Determine the [X, Y] coordinate at the center of the cell enclosing the given text.  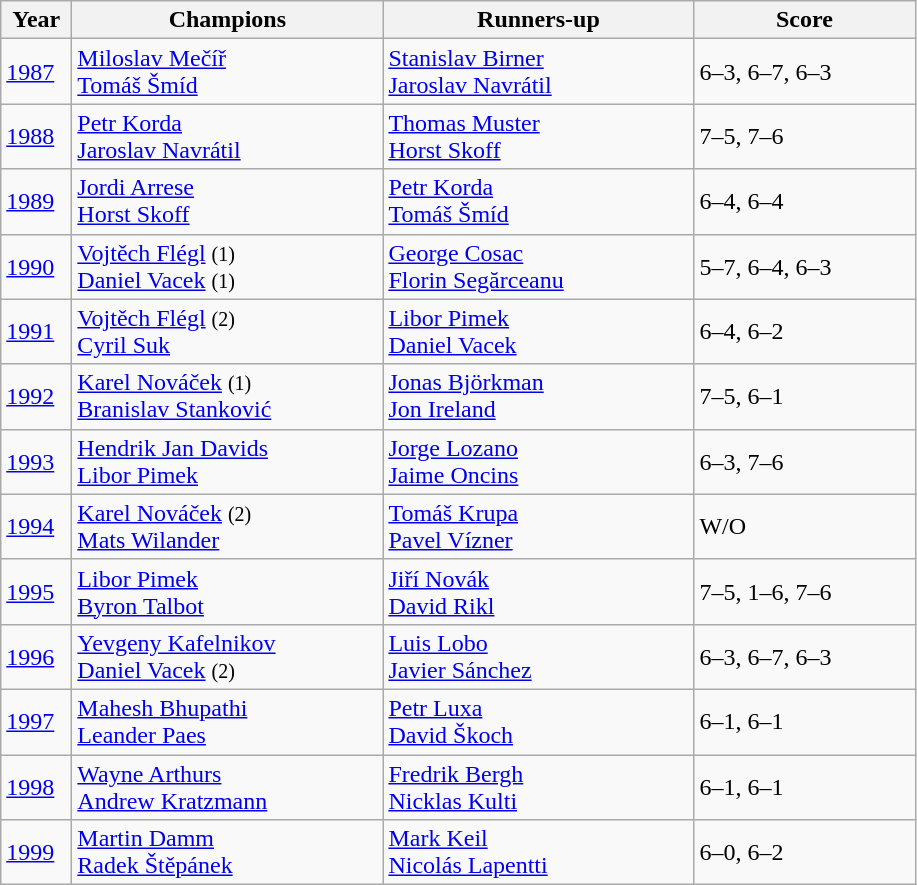
1999 [36, 852]
1992 [36, 396]
1993 [36, 462]
1995 [36, 592]
Jorge Lozano Jaime Oncins [538, 462]
Vojtěch Flégl (2) Cyril Suk [228, 332]
6–3, 7–6 [804, 462]
Jonas Björkman Jon Ireland [538, 396]
Petr Korda Tomáš Šmíd [538, 202]
Libor Pimek Daniel Vacek [538, 332]
1987 [36, 72]
Libor Pimek Byron Talbot [228, 592]
6–4, 6–2 [804, 332]
George Cosac Florin Segărceanu [538, 266]
Jiří Novák David Rikl [538, 592]
Stanislav Birner Jaroslav Navrátil [538, 72]
6–0, 6–2 [804, 852]
Wayne Arthurs Andrew Kratzmann [228, 786]
Luis Lobo Javier Sánchez [538, 656]
Tomáš Krupa Pavel Vízner [538, 526]
W/O [804, 526]
1990 [36, 266]
1988 [36, 136]
Mahesh Bhupathi Leander Paes [228, 722]
1997 [36, 722]
1996 [36, 656]
Karel Nováček (2) Mats Wilander [228, 526]
Petr Korda Jaroslav Navrátil [228, 136]
Champions [228, 20]
5–7, 6–4, 6–3 [804, 266]
1998 [36, 786]
Score [804, 20]
Mark Keil Nicolás Lapentti [538, 852]
Martin Damm Radek Štěpánek [228, 852]
Miloslav Mečíř Tomáš Šmíd [228, 72]
6–4, 6–4 [804, 202]
7–5, 7–6 [804, 136]
1994 [36, 526]
Runners-up [538, 20]
7–5, 1–6, 7–6 [804, 592]
Jordi Arrese Horst Skoff [228, 202]
Petr Luxa David Škoch [538, 722]
Thomas Muster Horst Skoff [538, 136]
Karel Nováček (1) Branislav Stanković [228, 396]
Vojtěch Flégl (1) Daniel Vacek (1) [228, 266]
7–5, 6–1 [804, 396]
1991 [36, 332]
Fredrik Bergh Nicklas Kulti [538, 786]
1989 [36, 202]
Yevgeny Kafelnikov Daniel Vacek (2) [228, 656]
Year [36, 20]
Hendrik Jan Davids Libor Pimek [228, 462]
